From the cell containing the given text, extract its center point as (X, Y) coordinate. 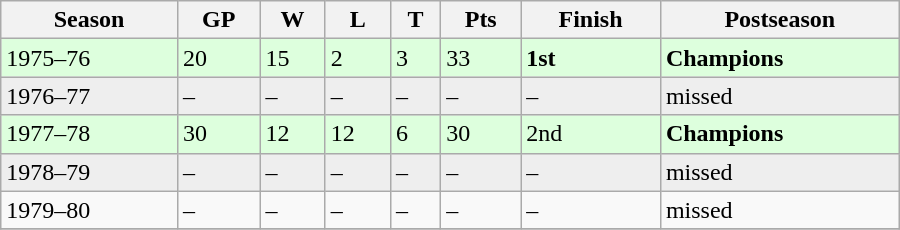
1st (591, 58)
6 (415, 134)
33 (481, 58)
1976–77 (90, 96)
T (415, 20)
Pts (481, 20)
2 (358, 58)
Postseason (780, 20)
15 (292, 58)
W (292, 20)
3 (415, 58)
Season (90, 20)
L (358, 20)
1978–79 (90, 172)
2nd (591, 134)
1977–78 (90, 134)
20 (218, 58)
GP (218, 20)
1979–80 (90, 210)
Finish (591, 20)
1975–76 (90, 58)
